Search for the cell housing the specified text and yield its (x, y) center coordinate. 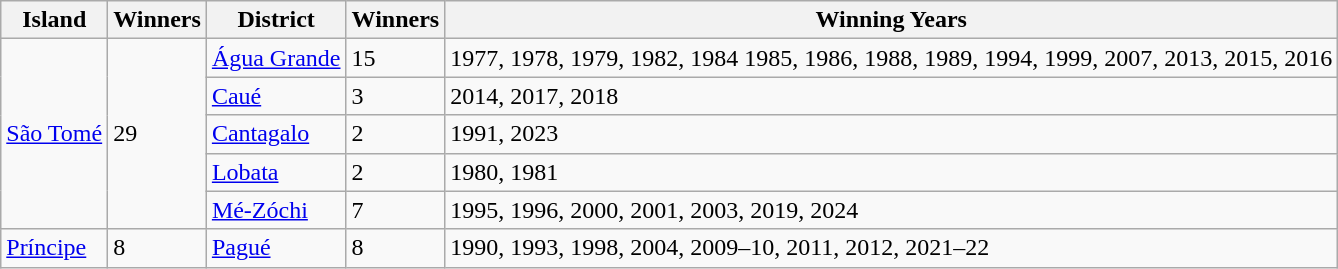
1977, 1978, 1979, 1982, 1984 1985, 1986, 1988, 1989, 1994, 1999, 2007, 2013, 2015, 2016 (892, 58)
District (276, 20)
1990, 1993, 1998, 2004, 2009–10, 2011, 2012, 2021–22 (892, 248)
1995, 1996, 2000, 2001, 2003, 2019, 2024 (892, 210)
1980, 1981 (892, 172)
15 (396, 58)
Água Grande (276, 58)
Mé-Zóchi (276, 210)
29 (158, 134)
Caué (276, 96)
7 (396, 210)
São Tomé (54, 134)
Winning Years (892, 20)
Pagué (276, 248)
Príncipe (54, 248)
1991, 2023 (892, 134)
Lobata (276, 172)
2014, 2017, 2018 (892, 96)
Cantagalo (276, 134)
3 (396, 96)
Island (54, 20)
